Detect which cell encompasses the target text, then output its (X, Y) center coordinate. 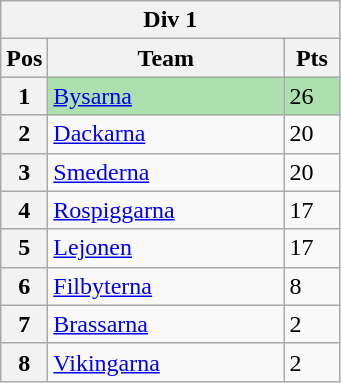
6 (24, 286)
Team (166, 58)
Vikingarna (166, 362)
Smederna (166, 172)
Dackarna (166, 134)
1 (24, 96)
Lejonen (166, 248)
26 (312, 96)
4 (24, 210)
Filbyterna (166, 286)
5 (24, 248)
3 (24, 172)
Rospiggarna (166, 210)
Bysarna (166, 96)
Div 1 (170, 20)
7 (24, 324)
Pos (24, 58)
Brassarna (166, 324)
Pts (312, 58)
